Extract the (X, Y) coordinate from the center of the cell holding the provided text.  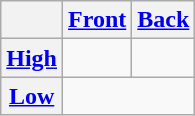
Low (32, 96)
High (32, 58)
Front (98, 20)
Back (164, 20)
